Extract the (x, y) coordinate from the center of the cell holding the provided text.  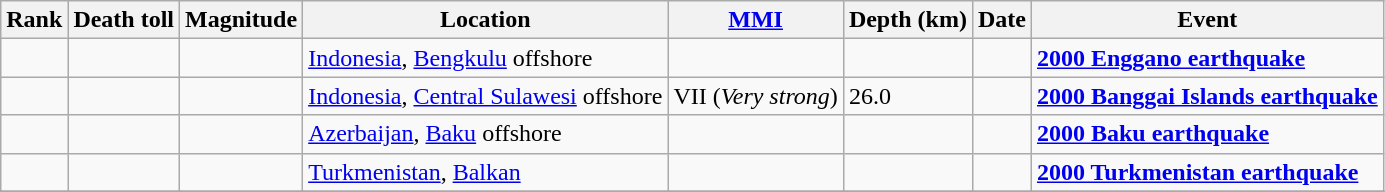
Location (486, 20)
Date (1002, 20)
Death toll (124, 20)
2000 Baku earthquake (1207, 134)
2000 Banggai Islands earthquake (1207, 96)
Rank (34, 20)
Magnitude (242, 20)
Indonesia, Central Sulawesi offshore (486, 96)
Azerbaijan, Baku offshore (486, 134)
Turkmenistan, Balkan (486, 172)
MMI (756, 20)
Depth (km) (908, 20)
Indonesia, Bengkulu offshore (486, 58)
2000 Turkmenistan earthquake (1207, 172)
Event (1207, 20)
VII (Very strong) (756, 96)
2000 Enggano earthquake (1207, 58)
26.0 (908, 96)
